Provide the [x, y] coordinate of the cell's center where the given text is located.  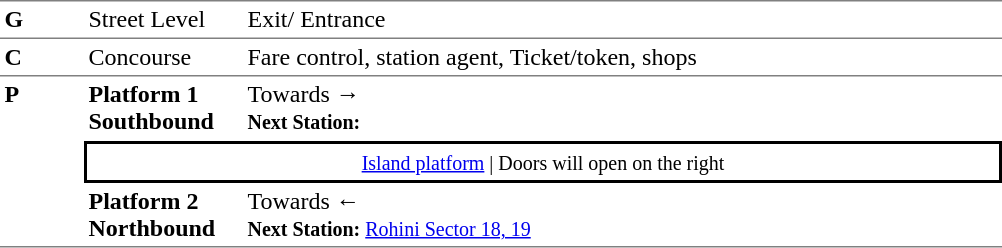
C [42, 58]
G [42, 20]
Street Level [164, 20]
Platform 1Southbound [164, 108]
Towards ← Next Station: Rohini Sector 18, 19 [622, 215]
Platform 2Northbound [164, 215]
P [42, 162]
Concourse [164, 58]
Towards → Next Station: [622, 108]
Island platform | Doors will open on the right [543, 162]
Exit/ Entrance [622, 20]
Fare control, station agent, Ticket/token, shops [622, 58]
